Return (x, y) of the center of cell containing provided text 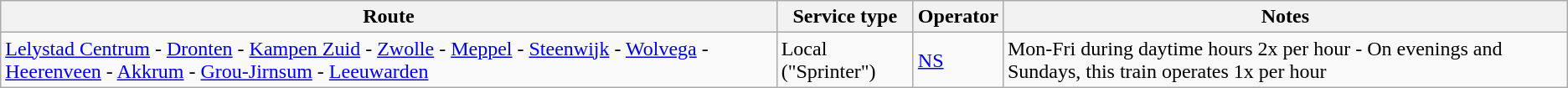
Local ("Sprinter") (844, 60)
Mon-Fri during daytime hours 2x per hour - On evenings and Sundays, this train operates 1x per hour (1285, 60)
Route (389, 17)
Operator (958, 17)
Service type (844, 17)
Lelystad Centrum - Dronten - Kampen Zuid - Zwolle - Meppel - Steenwijk - Wolvega - Heerenveen - Akkrum - Grou-Jirnsum - Leeuwarden (389, 60)
Notes (1285, 17)
NS (958, 60)
